Identify which cell holds the provided text, then report its (X, Y) central coordinate. 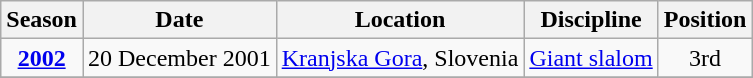
Location (400, 20)
20 December 2001 (179, 58)
Kranjska Gora, Slovenia (400, 58)
2002 (42, 58)
Position (705, 20)
3rd (705, 58)
Discipline (591, 20)
Season (42, 20)
Date (179, 20)
Giant slalom (591, 58)
